Search for the cell housing the specified text and yield its (X, Y) center coordinate. 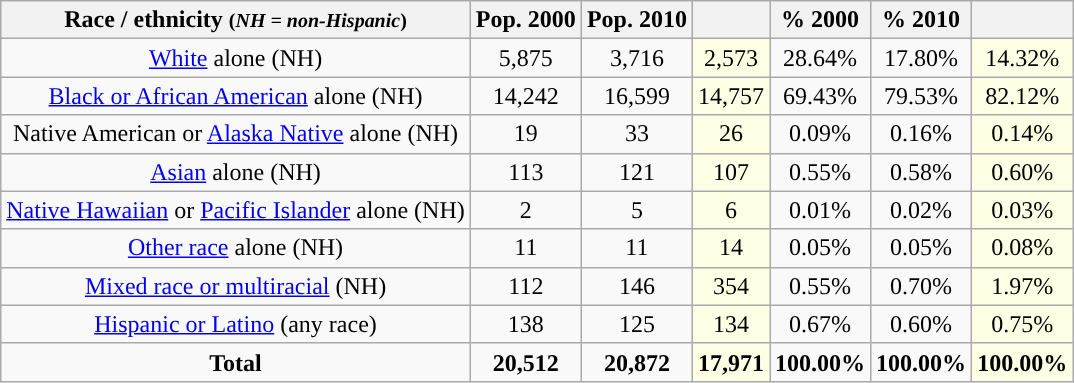
125 (636, 324)
0.08% (1022, 248)
69.43% (820, 96)
6 (730, 210)
0.02% (922, 210)
17,971 (730, 362)
Total (236, 362)
16,599 (636, 96)
0.67% (820, 324)
Mixed race or multiracial (NH) (236, 286)
Hispanic or Latino (any race) (236, 324)
0.14% (1022, 134)
0.03% (1022, 210)
0.58% (922, 172)
354 (730, 286)
Pop. 2000 (526, 20)
0.75% (1022, 324)
2 (526, 210)
79.53% (922, 96)
146 (636, 286)
3,716 (636, 58)
134 (730, 324)
82.12% (1022, 96)
14,242 (526, 96)
White alone (NH) (236, 58)
1.97% (1022, 286)
107 (730, 172)
Pop. 2010 (636, 20)
Other race alone (NH) (236, 248)
138 (526, 324)
Asian alone (NH) (236, 172)
2,573 (730, 58)
0.70% (922, 286)
121 (636, 172)
Race / ethnicity (NH = non-Hispanic) (236, 20)
% 2000 (820, 20)
% 2010 (922, 20)
20,872 (636, 362)
113 (526, 172)
28.64% (820, 58)
Native American or Alaska Native alone (NH) (236, 134)
20,512 (526, 362)
0.01% (820, 210)
33 (636, 134)
14 (730, 248)
Black or African American alone (NH) (236, 96)
5 (636, 210)
0.09% (820, 134)
Native Hawaiian or Pacific Islander alone (NH) (236, 210)
14,757 (730, 96)
26 (730, 134)
0.16% (922, 134)
112 (526, 286)
5,875 (526, 58)
19 (526, 134)
14.32% (1022, 58)
17.80% (922, 58)
